Determine the (X, Y) coordinate at the center of the cell enclosing the given text.  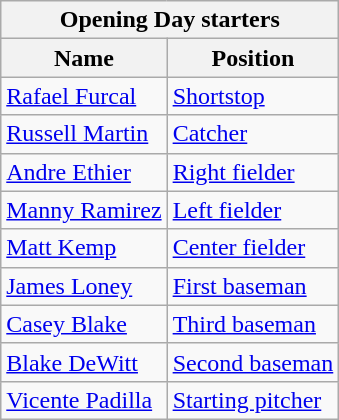
Manny Ramirez (84, 210)
First baseman (253, 286)
Shortstop (253, 96)
Starting pitcher (253, 400)
Blake DeWitt (84, 362)
Matt Kemp (84, 248)
Name (84, 58)
Rafael Furcal (84, 96)
Catcher (253, 134)
Third baseman (253, 324)
Russell Martin (84, 134)
Opening Day starters (170, 20)
Center fielder (253, 248)
Andre Ethier (84, 172)
Casey Blake (84, 324)
Second baseman (253, 362)
Position (253, 58)
Right fielder (253, 172)
Vicente Padilla (84, 400)
James Loney (84, 286)
Left fielder (253, 210)
